Locate the cell with the specified text and output its (x, y) center coordinate. 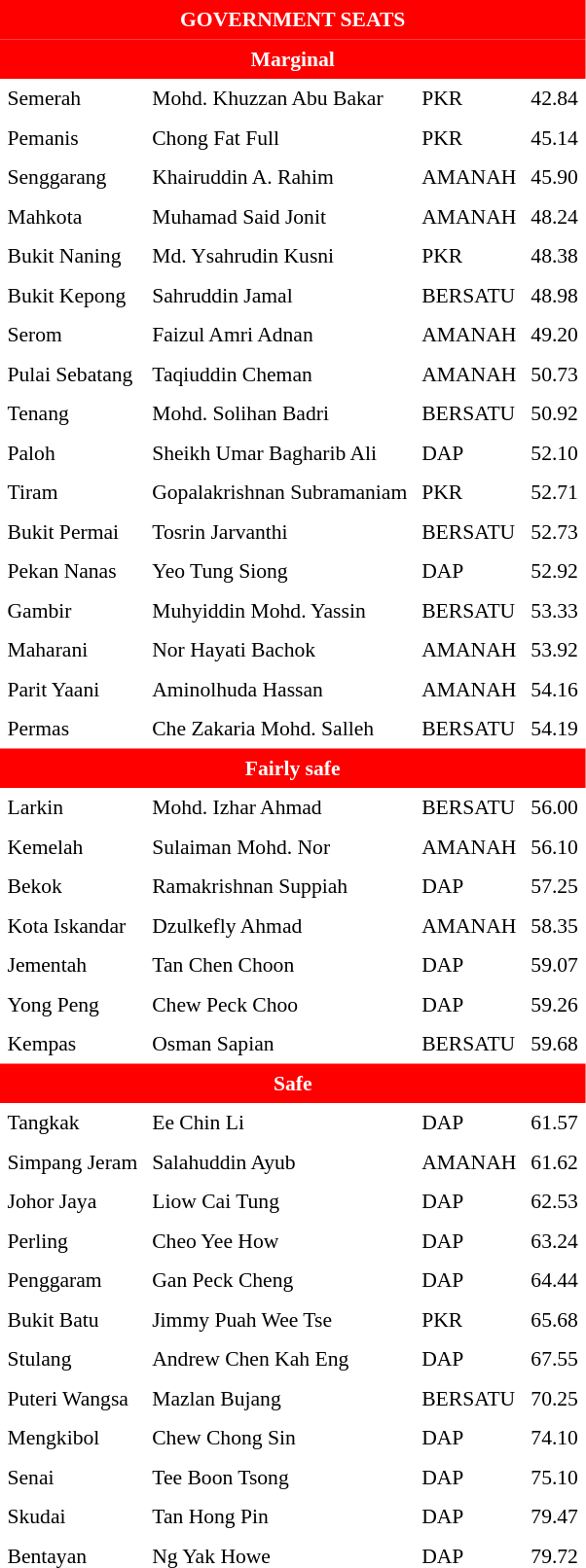
Tee Boon Tsong (280, 1477)
Sulaiman Mohd. Nor (280, 846)
Bukit Naning (72, 256)
56.10 (555, 846)
Gan Peck Cheng (280, 1280)
Yeo Tung Siong (280, 571)
53.33 (555, 610)
Ee Chin Li (280, 1123)
Serom (72, 335)
50.73 (555, 374)
Puteri Wangsa (72, 1398)
Jementah (72, 965)
Kemelah (72, 846)
Kempas (72, 1044)
Mengkibol (72, 1438)
Gambir (72, 610)
Bukit Batu (72, 1319)
50.92 (555, 413)
Simpang Jeram (72, 1161)
67.55 (555, 1359)
Khairuddin A. Rahim (280, 177)
Bukit Permai (72, 531)
Mohd. Izhar Ahmad (280, 807)
Tenang (72, 413)
Bukit Kepong (72, 295)
42.84 (555, 98)
59.26 (555, 1004)
70.25 (555, 1398)
Faizul Amri Adnan (280, 335)
48.38 (555, 256)
Paloh (72, 452)
Tiram (72, 492)
GOVERNMENT SEATS (292, 19)
Muhyiddin Mohd. Yassin (280, 610)
Senggarang (72, 177)
45.90 (555, 177)
49.20 (555, 335)
Jimmy Puah Wee Tse (280, 1319)
53.92 (555, 650)
45.14 (555, 137)
Sahruddin Jamal (280, 295)
Semerah (72, 98)
Mazlan Bujang (280, 1398)
Tan Chen Choon (280, 965)
Stulang (72, 1359)
65.68 (555, 1319)
Tosrin Jarvanthi (280, 531)
62.53 (555, 1201)
48.98 (555, 295)
Salahuddin Ayub (280, 1161)
Tangkak (72, 1123)
Taqiuddin Cheman (280, 374)
Md. Ysahrudin Kusni (280, 256)
74.10 (555, 1438)
52.73 (555, 531)
52.10 (555, 452)
48.24 (555, 216)
Chew Peck Choo (280, 1004)
54.19 (555, 729)
Chew Chong Sin (280, 1438)
Mohd. Khuzzan Abu Bakar (280, 98)
Cheo Yee How (280, 1240)
75.10 (555, 1477)
Safe (292, 1083)
Mahkota (72, 216)
54.16 (555, 689)
57.25 (555, 886)
Larkin (72, 807)
52.92 (555, 571)
Penggaram (72, 1280)
Maharani (72, 650)
Gopalakrishnan Subramaniam (280, 492)
Pulai Sebatang (72, 374)
Dzulkefly Ahmad (280, 925)
Fairly safe (292, 767)
59.68 (555, 1044)
59.07 (555, 965)
Aminolhuda Hassan (280, 689)
Perling (72, 1240)
Bekok (72, 886)
Muhamad Said Jonit (280, 216)
Osman Sapian (280, 1044)
Senai (72, 1477)
Parit Yaani (72, 689)
Che Zakaria Mohd. Salleh (280, 729)
52.71 (555, 492)
Liow Cai Tung (280, 1201)
Sheikh Umar Bagharib Ali (280, 452)
58.35 (555, 925)
Marginal (292, 58)
Ramakrishnan Suppiah (280, 886)
Mohd. Solihan Badri (280, 413)
61.57 (555, 1123)
63.24 (555, 1240)
Nor Hayati Bachok (280, 650)
Johor Jaya (72, 1201)
Chong Fat Full (280, 137)
Skudai (72, 1516)
Andrew Chen Kah Eng (280, 1359)
Pekan Nanas (72, 571)
61.62 (555, 1161)
56.00 (555, 807)
Kota Iskandar (72, 925)
64.44 (555, 1280)
Tan Hong Pin (280, 1516)
79.47 (555, 1516)
Yong Peng (72, 1004)
Pemanis (72, 137)
Permas (72, 729)
